For the text-containing cell, return its midpoint in [x, y] coordinate format. 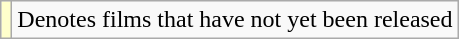
Denotes films that have not yet been released [235, 20]
